Extract the [x, y] coordinate from the center of the cell holding the provided text.  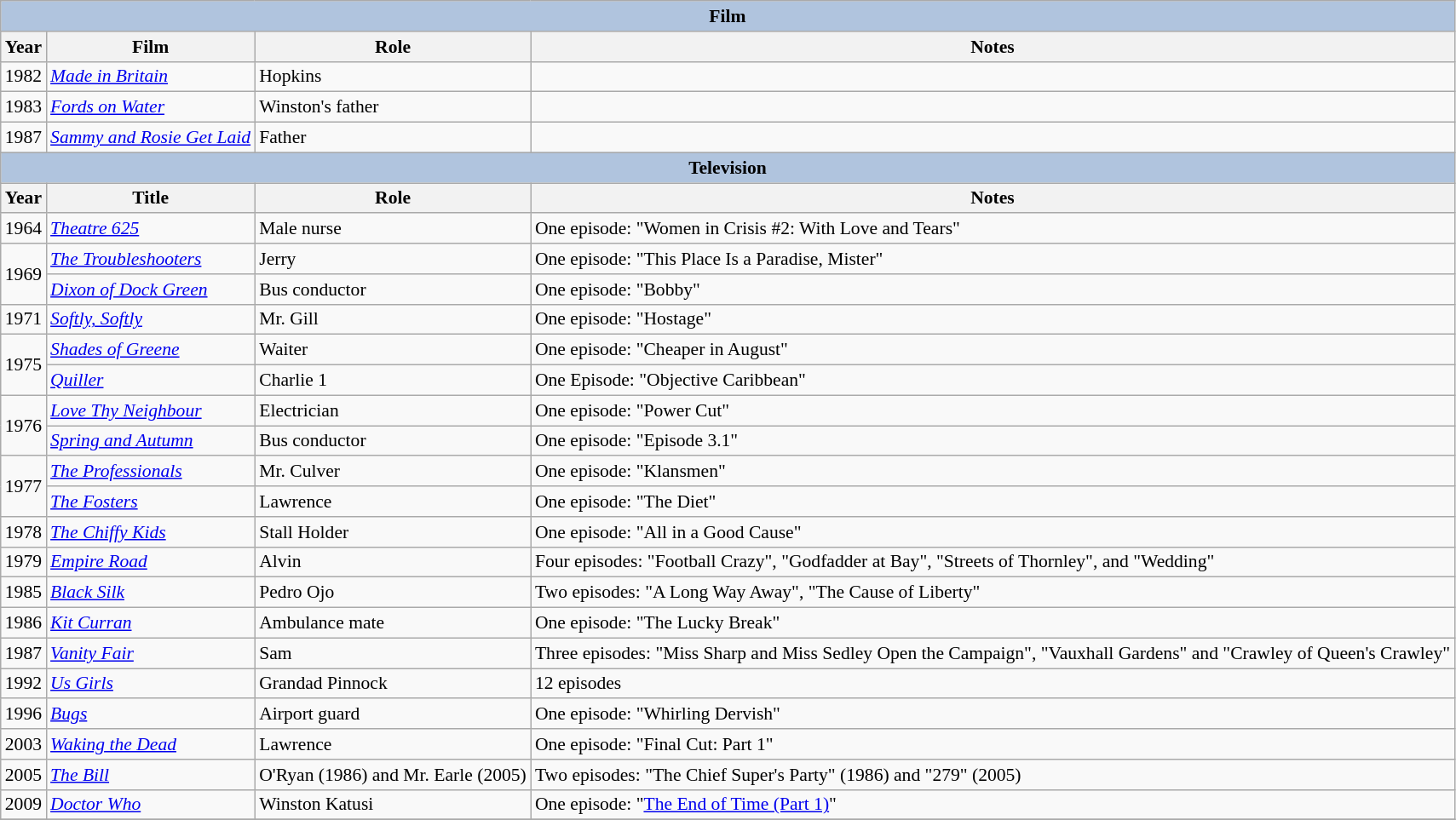
Softly, Softly [150, 319]
Waking the Dead [150, 744]
Waiter [393, 350]
The Troubleshooters [150, 259]
One Episode: "Objective Caribbean" [993, 381]
Airport guard [393, 714]
1986 [24, 623]
Spring and Autumn [150, 441]
Sam [393, 653]
1996 [24, 714]
Two episodes: "The Chief Super's Party" (1986) and "279" (2005) [993, 775]
1992 [24, 684]
Black Silk [150, 593]
Four episodes: "Football Crazy", "Godfadder at Bay", "Streets of Thornley", and "Wedding" [993, 562]
The Bill [150, 775]
Dixon of Dock Green [150, 290]
One episode: "Klansmen" [993, 472]
1982 [24, 77]
Grandad Pinnock [393, 684]
Fords on Water [150, 107]
1969 [24, 274]
Mr. Culver [393, 472]
O'Ryan (1986) and Mr. Earle (2005) [393, 775]
1979 [24, 562]
1985 [24, 593]
2003 [24, 744]
One episode: "Final Cut: Part 1" [993, 744]
Alvin [393, 562]
1964 [24, 229]
Title [150, 198]
1983 [24, 107]
1976 [24, 426]
One episode: "Whirling Dervish" [993, 714]
Made in Britain [150, 77]
1977 [24, 487]
Stall Holder [393, 532]
Hopkins [393, 77]
Jerry [393, 259]
Vanity Fair [150, 653]
The Professionals [150, 472]
Quiller [150, 381]
2009 [24, 805]
Male nurse [393, 229]
One episode: "The End of Time (Part 1)" [993, 805]
The Fosters [150, 502]
One episode: "The Diet" [993, 502]
1975 [24, 364]
One episode: "Power Cut" [993, 410]
Three episodes: "Miss Sharp and Miss Sedley Open the Campaign", "Vauxhall Gardens" and "Crawley of Queen's Crawley" [993, 653]
One episode: "Bobby" [993, 290]
Us Girls [150, 684]
Pedro Ojo [393, 593]
Two episodes: "A Long Way Away", "The Cause of Liberty" [993, 593]
Ambulance mate [393, 623]
Charlie 1 [393, 381]
Love Thy Neighbour [150, 410]
The Chiffy Kids [150, 532]
One episode: "Hostage" [993, 319]
Bugs [150, 714]
One episode: "Episode 3.1" [993, 441]
Kit Curran [150, 623]
Television [728, 168]
One episode: "Cheaper in August" [993, 350]
Electrician [393, 410]
Winston's father [393, 107]
One episode: "Women in Crisis #2: With Love and Tears" [993, 229]
Doctor Who [150, 805]
Father [393, 138]
1971 [24, 319]
1978 [24, 532]
One episode: "All in a Good Cause" [993, 532]
Shades of Greene [150, 350]
One episode: "The Lucky Break" [993, 623]
Mr. Gill [393, 319]
2005 [24, 775]
Empire Road [150, 562]
Winston Katusi [393, 805]
Sammy and Rosie Get Laid [150, 138]
Theatre 625 [150, 229]
12 episodes [993, 684]
One episode: "This Place Is a Paradise, Mister" [993, 259]
